Locate the cell with the specified text and output its [X, Y] center coordinate. 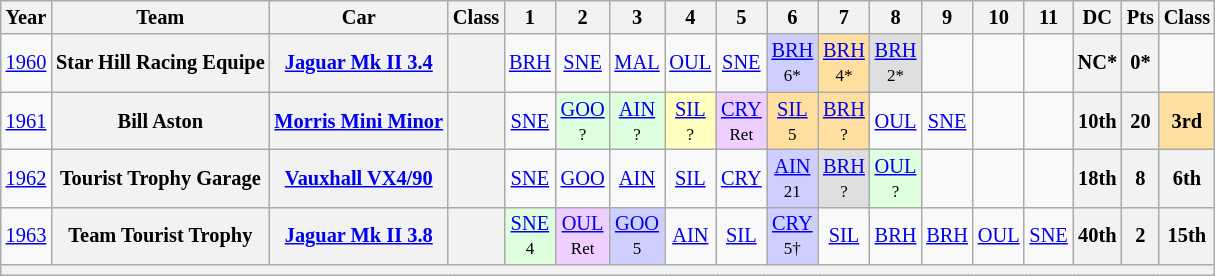
Year [26, 17]
1963 [26, 236]
1 [530, 17]
CRY5† [793, 236]
BRH2* [896, 63]
7 [844, 17]
AIN? [638, 121]
6 [793, 17]
OUL? [896, 178]
Jaguar Mk II 3.8 [359, 236]
1962 [26, 178]
10 [999, 17]
9 [947, 17]
11 [1048, 17]
Morris Mini Minor [359, 121]
1961 [26, 121]
DC [1098, 17]
GOO [583, 178]
3 [638, 17]
1960 [26, 63]
Bill Aston [160, 121]
15th [1187, 236]
GOO? [583, 121]
SIL5 [793, 121]
4 [690, 17]
Pts [1140, 17]
Team [160, 17]
Star Hill Racing Equipe [160, 63]
Jaguar Mk II 3.4 [359, 63]
18th [1098, 178]
5 [741, 17]
Car [359, 17]
3rd [1187, 121]
Vauxhall VX4/90 [359, 178]
AIN21 [793, 178]
20 [1140, 121]
MAL [638, 63]
0* [1140, 63]
6th [1187, 178]
GOO5 [638, 236]
10th [1098, 121]
CRY [741, 178]
SIL? [690, 121]
Tourist Trophy Garage [160, 178]
CRYRet [741, 121]
OULRet [583, 236]
BRH6* [793, 63]
NC* [1098, 63]
Team Tourist Trophy [160, 236]
BRH4* [844, 63]
40th [1098, 236]
SNE4 [530, 236]
